Locate the cell with the specified text and output its [X, Y] center coordinate. 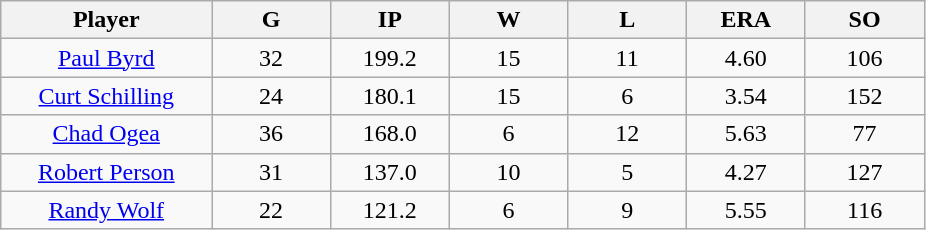
199.2 [390, 58]
77 [864, 134]
9 [628, 210]
152 [864, 96]
116 [864, 210]
5 [628, 172]
121.2 [390, 210]
168.0 [390, 134]
11 [628, 58]
ERA [746, 20]
IP [390, 20]
22 [272, 210]
Paul Byrd [106, 58]
106 [864, 58]
10 [508, 172]
SO [864, 20]
137.0 [390, 172]
127 [864, 172]
L [628, 20]
31 [272, 172]
24 [272, 96]
4.27 [746, 172]
180.1 [390, 96]
Player [106, 20]
Robert Person [106, 172]
Randy Wolf [106, 210]
3.54 [746, 96]
5.55 [746, 210]
36 [272, 134]
12 [628, 134]
32 [272, 58]
4.60 [746, 58]
W [508, 20]
G [272, 20]
Curt Schilling [106, 96]
Chad Ogea [106, 134]
5.63 [746, 134]
